Provide the [x, y] coordinate of the cell's center where the given text is located.  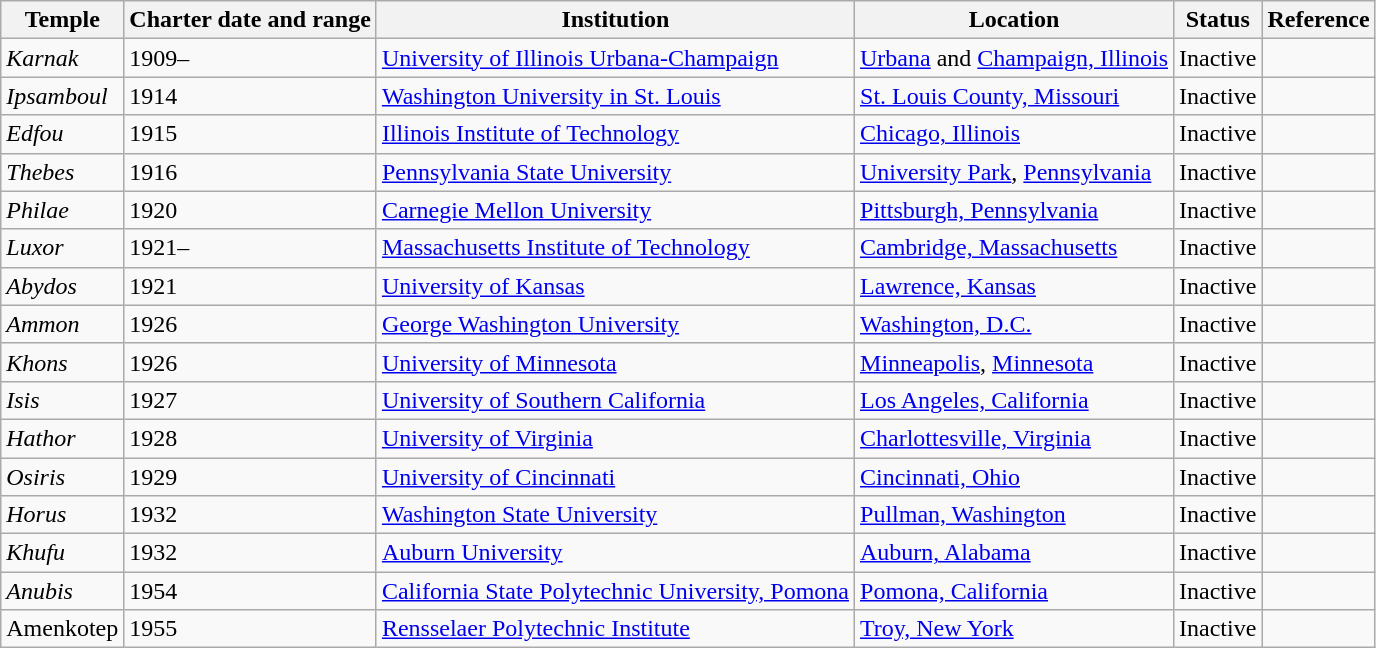
Washington State University [615, 515]
Philae [62, 210]
1921 [250, 286]
1928 [250, 438]
Luxor [62, 248]
Khufu [62, 553]
University of Minnesota [615, 362]
1916 [250, 172]
1914 [250, 96]
Lawrence, Kansas [1014, 286]
Karnak [62, 58]
Charlottesville, Virginia [1014, 438]
Pullman, Washington [1014, 515]
Abydos [62, 286]
Temple [62, 20]
Los Angeles, California [1014, 400]
Auburn University [615, 553]
Carnegie Mellon University [615, 210]
Washington University in St. Louis [615, 96]
Osiris [62, 477]
Thebes [62, 172]
University of Illinois Urbana-Champaign [615, 58]
St. Louis County, Missouri [1014, 96]
Minneapolis, Minnesota [1014, 362]
Pittsburgh, Pennsylvania [1014, 210]
1955 [250, 629]
California State Polytechnic University, Pomona [615, 591]
1929 [250, 477]
Auburn, Alabama [1014, 553]
Edfou [62, 134]
University Park, Pennsylvania [1014, 172]
Rensselaer Polytechnic Institute [615, 629]
Khons [62, 362]
Hathor [62, 438]
Washington, D.C. [1014, 324]
George Washington University [615, 324]
Troy, New York [1014, 629]
Isis [62, 400]
Pennsylvania State University [615, 172]
Urbana and Champaign, Illinois [1014, 58]
1920 [250, 210]
University of Southern California [615, 400]
1927 [250, 400]
Cambridge, Massachusetts [1014, 248]
University of Cincinnati [615, 477]
Illinois Institute of Technology [615, 134]
Ipsamboul [62, 96]
Pomona, California [1014, 591]
Location [1014, 20]
1915 [250, 134]
Institution [615, 20]
Anubis [62, 591]
Horus [62, 515]
Cincinnati, Ohio [1014, 477]
University of Virginia [615, 438]
Ammon [62, 324]
Reference [1318, 20]
Status [1218, 20]
Charter date and range [250, 20]
1909– [250, 58]
University of Kansas [615, 286]
1954 [250, 591]
Chicago, Illinois [1014, 134]
Amenkotep [62, 629]
1921– [250, 248]
Massachusetts Institute of Technology [615, 248]
